Provide the (X, Y) coordinate of the cell's center where the given text is located.  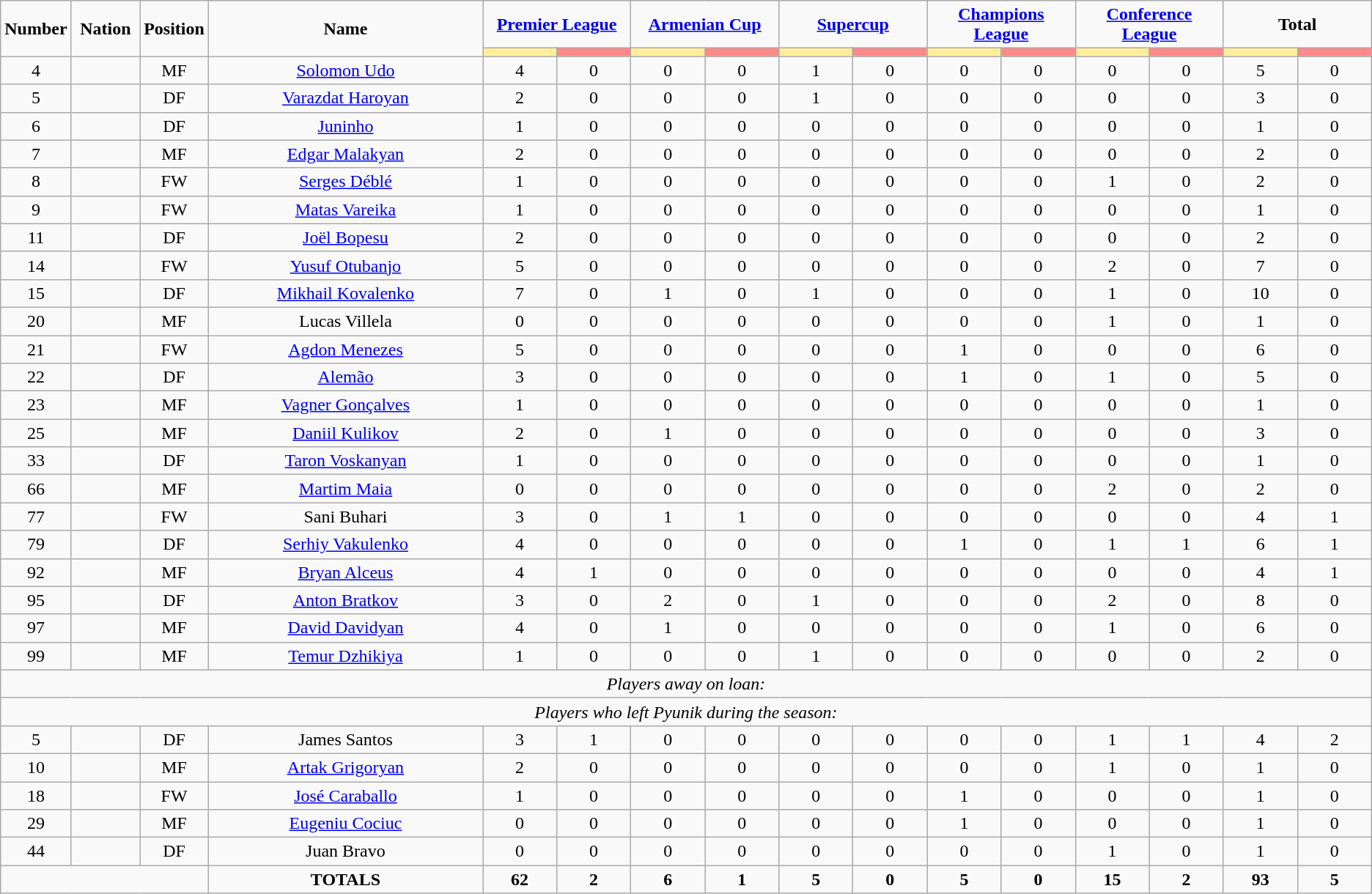
Joël Bopesu (345, 237)
18 (36, 795)
29 (36, 824)
Armenian Cup (705, 25)
92 (36, 572)
44 (36, 851)
Lucas Villela (345, 321)
James Santos (345, 739)
14 (36, 265)
Temur Dzhikiya (345, 656)
Varazdat Haroyan (345, 98)
Juan Bravo (345, 851)
David Davidyan (345, 628)
21 (36, 350)
Agdon Menezes (345, 350)
Juninho (345, 126)
Total (1297, 25)
Players who left Pyunik during the season: (686, 712)
Matas Vareika (345, 210)
Name (345, 29)
33 (36, 461)
20 (36, 321)
Eugeniu Cociuc (345, 824)
Edgar Malakyan (345, 154)
99 (36, 656)
Artak Grigoryan (345, 767)
Premier League (556, 25)
Sani Buhari (345, 517)
Anton Bratkov (345, 600)
TOTALS (345, 879)
Yusuf Otubanjo (345, 265)
11 (36, 237)
95 (36, 600)
Alemão (345, 377)
Taron Voskanyan (345, 461)
Nation (106, 29)
Players away on loan: (686, 684)
Champions League (1001, 25)
66 (36, 489)
Serges Déblé (345, 182)
Supercup (853, 25)
Position (174, 29)
Martim Maia (345, 489)
25 (36, 433)
Bryan Alceus (345, 572)
Number (36, 29)
Conference League (1149, 25)
23 (36, 405)
Vagner Gonçalves (345, 405)
Serhiy Vakulenko (345, 544)
62 (519, 879)
José Caraballo (345, 795)
79 (36, 544)
93 (1261, 879)
9 (36, 210)
Mikhail Kovalenko (345, 293)
Daniil Kulikov (345, 433)
77 (36, 517)
97 (36, 628)
22 (36, 377)
Solomon Udo (345, 70)
